Provide the [X, Y] coordinate of the cell's center where the given text is located.  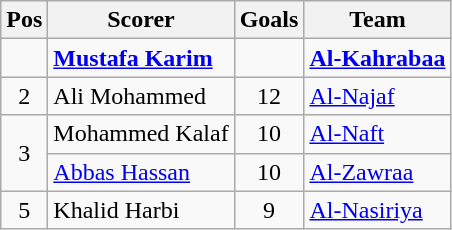
Khalid Harbi [141, 210]
Al-Kahrabaa [378, 58]
2 [24, 96]
Team [378, 20]
12 [269, 96]
Abbas Hassan [141, 172]
Mustafa Karim [141, 58]
Al-Najaf [378, 96]
Scorer [141, 20]
Pos [24, 20]
Mohammed Kalaf [141, 134]
Goals [269, 20]
Al-Nasiriya [378, 210]
Ali Mohammed [141, 96]
Al-Zawraa [378, 172]
Al-Naft [378, 134]
5 [24, 210]
9 [269, 210]
3 [24, 153]
